Scan for the cell matching the given text and deliver its [X, Y] coordinate at center. 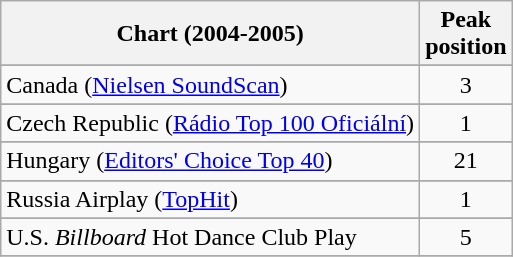
Czech Republic (Rádio Top 100 Oficiální) [210, 123]
Peakposition [466, 34]
5 [466, 237]
Chart (2004-2005) [210, 34]
Russia Airplay (TopHit) [210, 199]
Canada (Nielsen SoundScan) [210, 85]
21 [466, 161]
3 [466, 85]
Hungary (Editors' Choice Top 40) [210, 161]
U.S. Billboard Hot Dance Club Play [210, 237]
